Return [X, Y] of the center of cell containing provided text 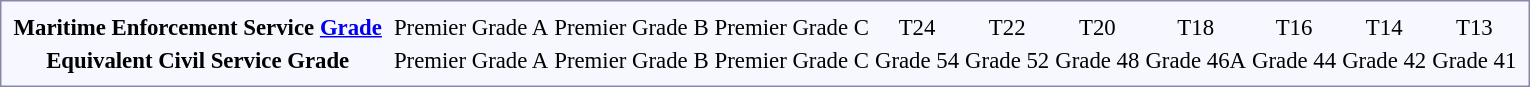
Grade 42 [1384, 60]
T20 [1098, 27]
T14 [1384, 27]
Grade 52 [1008, 60]
T22 [1008, 27]
T18 [1196, 27]
T13 [1474, 27]
Grade 44 [1294, 60]
T24 [916, 27]
Grade 46A [1196, 60]
Grade 41 [1474, 60]
Grade 48 [1098, 60]
Grade 54 [916, 60]
Maritime Enforcement Service Grade [198, 27]
Equivalent Civil Service Grade [198, 60]
T16 [1294, 27]
